Output the [X, Y] coordinate of the center of the cell containing the given text.  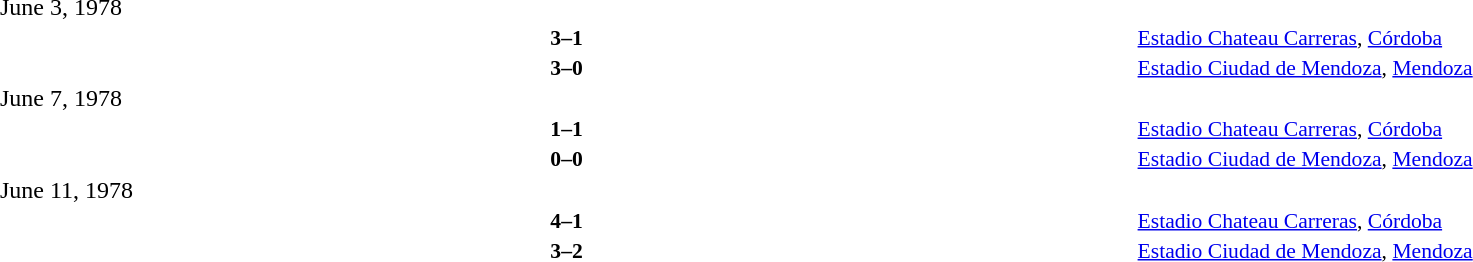
3–1 [566, 38]
1–1 [566, 129]
0–0 [566, 159]
4–1 [566, 220]
3–0 [566, 68]
